Detect which cell encompasses the target text, then output its (X, Y) center coordinate. 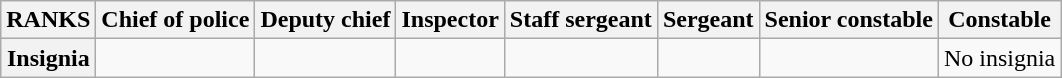
Chief of police (176, 20)
Insignia (48, 58)
Senior constable (848, 20)
Staff sergeant (580, 20)
Inspector (450, 20)
No insignia (999, 58)
Deputy chief (326, 20)
Sergeant (708, 20)
RANKS (48, 20)
Constable (999, 20)
